Return the [X, Y] coordinate for the center point of the cell that contains the specified text.  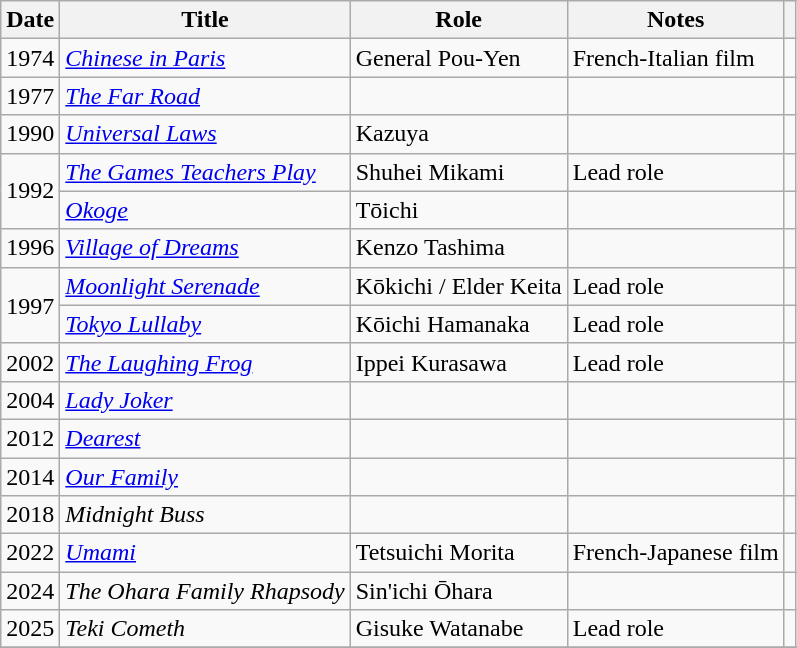
Gisuke Watanabe [458, 629]
Kōichi Hamanaka [458, 324]
1990 [30, 134]
French-Japanese film [676, 553]
1996 [30, 248]
The Games Teachers Play [205, 172]
Date [30, 20]
Universal Laws [205, 134]
Tōichi [458, 210]
Kazuya [458, 134]
1997 [30, 305]
1977 [30, 96]
Lady Joker [205, 400]
The Laughing Frog [205, 362]
Teki Cometh [205, 629]
2012 [30, 438]
Role [458, 20]
Tetsuichi Morita [458, 553]
2022 [30, 553]
2002 [30, 362]
1974 [30, 58]
2025 [30, 629]
Shuhei Mikami [458, 172]
2024 [30, 591]
Kenzo Tashima [458, 248]
Dearest [205, 438]
2018 [30, 515]
1992 [30, 191]
2004 [30, 400]
Okoge [205, 210]
Umami [205, 553]
Tokyo Lullaby [205, 324]
2014 [30, 477]
Moonlight Serenade [205, 286]
Title [205, 20]
Ippei Kurasawa [458, 362]
Our Family [205, 477]
General Pou-Yen [458, 58]
Notes [676, 20]
Midnight Buss [205, 515]
The Far Road [205, 96]
The Ohara Family Rhapsody [205, 591]
French-Italian film [676, 58]
Chinese in Paris [205, 58]
Village of Dreams [205, 248]
Kōkichi / Elder Keita [458, 286]
Sin'ichi Ōhara [458, 591]
